Output the [x, y] coordinate of the center of the cell containing the given text.  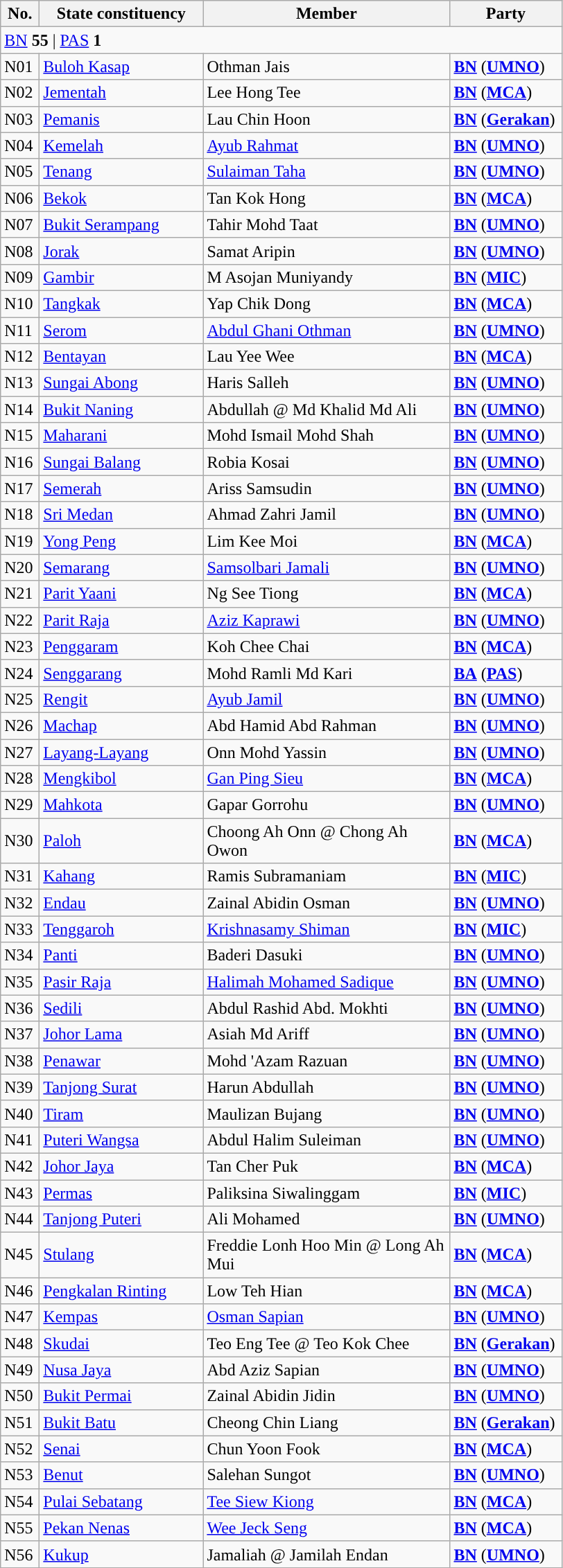
Machap [121, 725]
Mohd Ramli Md Kari [327, 673]
N29 [20, 805]
Paloh [121, 841]
BN 55 | PAS 1 [281, 40]
Bukit Permai [121, 1396]
Yong Peng [121, 541]
Jorak [121, 251]
N34 [20, 955]
Harun Abdullah [327, 1087]
N15 [20, 436]
N55 [20, 1528]
Tangkak [121, 303]
Abd Hamid Abd Rahman [327, 725]
N56 [20, 1554]
Maulizan Bujang [327, 1113]
Ayub Jamil [327, 699]
M Asojan Muniyandy [327, 277]
N41 [20, 1140]
Lau Chin Hoon [327, 119]
Parit Yaani [121, 594]
Lee Hong Tee [327, 93]
Zainal Abidin Jidin [327, 1396]
Abdullah @ Md Khalid Md Ali [327, 409]
N21 [20, 594]
N18 [20, 515]
Mohd 'Azam Razuan [327, 1061]
Member [327, 14]
N31 [20, 877]
Kukup [121, 1554]
Low Teh Hian [327, 1291]
N46 [20, 1291]
N23 [20, 646]
N27 [20, 752]
Krishnasamy Shiman [327, 929]
Mohd Ismail Mohd Shah [327, 436]
N14 [20, 409]
Panti [121, 955]
Gapar Gorrohu [327, 805]
Kempas [121, 1317]
N32 [20, 903]
Sri Medan [121, 515]
Senai [121, 1449]
N54 [20, 1501]
Bukit Naning [121, 409]
Yap Chik Dong [327, 303]
Abdul Ghani Othman [327, 331]
Permas [121, 1192]
Ramis Subramaniam [327, 877]
Robia Kosai [327, 462]
N51 [20, 1422]
Samsolbari Jamali [327, 567]
Bekok [121, 198]
Ali Mohamed [327, 1219]
Ahmad Zahri Jamil [327, 515]
Lau Yee Wee [327, 357]
N38 [20, 1061]
Pasir Raja [121, 982]
Sungai Balang [121, 462]
Tenang [121, 172]
Onn Mohd Yassin [327, 752]
N19 [20, 541]
N04 [20, 146]
Freddie Lonh Hoo Min @ Long Ah Mui [327, 1256]
Salehan Sungot [327, 1475]
N28 [20, 779]
N10 [20, 303]
Pulai Sebatang [121, 1501]
Chun Yoon Fook [327, 1449]
Stulang [121, 1256]
N16 [20, 462]
N47 [20, 1317]
Party [506, 14]
N13 [20, 383]
N08 [20, 251]
Koh Chee Chai [327, 646]
N06 [20, 198]
Mahkota [121, 805]
Penggaram [121, 646]
N01 [20, 67]
Sungai Abong [121, 383]
Serom [121, 331]
N39 [20, 1087]
Bentayan [121, 357]
Tee Siew Kiong [327, 1501]
Othman Jais [327, 67]
N17 [20, 488]
N09 [20, 277]
Aziz Kaprawi [327, 620]
Tahir Mohd Taat [327, 224]
State constituency [121, 14]
Sedili [121, 1008]
Tiram [121, 1113]
N43 [20, 1192]
Pemanis [121, 119]
Osman Sapian [327, 1317]
N22 [20, 620]
N03 [20, 119]
N40 [20, 1113]
N44 [20, 1219]
Endau [121, 903]
Nusa Jaya [121, 1370]
N24 [20, 673]
Choong Ah Onn @ Chong Ah Owon [327, 841]
Gan Ping Sieu [327, 779]
Benut [121, 1475]
Maharani [121, 436]
Lim Kee Moi [327, 541]
N53 [20, 1475]
Parit Raja [121, 620]
N36 [20, 1008]
Johor Jaya [121, 1166]
BA (PAS) [506, 673]
N07 [20, 224]
Teo Eng Tee @ Teo Kok Chee [327, 1344]
Mengkibol [121, 779]
Semarang [121, 567]
N49 [20, 1370]
N35 [20, 982]
Rengit [121, 699]
Ayub Rahmat [327, 146]
Skudai [121, 1344]
N12 [20, 357]
No. [20, 14]
N48 [20, 1344]
Tan Kok Hong [327, 198]
N42 [20, 1166]
N37 [20, 1034]
Asiah Md Ariff [327, 1034]
N26 [20, 725]
N33 [20, 929]
Abd Aziz Sapian [327, 1370]
Halimah Mohamed Sadique [327, 982]
Penawar [121, 1061]
Samat Aripin [327, 251]
N11 [20, 331]
Senggarang [121, 673]
Gambir [121, 277]
Bukit Batu [121, 1422]
N50 [20, 1396]
Cheong Chin Liang [327, 1422]
Wee Jeck Seng [327, 1528]
Tenggaroh [121, 929]
N05 [20, 172]
Layang-Layang [121, 752]
Abdul Rashid Abd. Mokhti [327, 1008]
N25 [20, 699]
Haris Salleh [327, 383]
N45 [20, 1256]
Tanjong Surat [121, 1087]
Sulaiman Taha [327, 172]
Paliksina Siwalinggam [327, 1192]
Ng See Tiong [327, 594]
Pekan Nenas [121, 1528]
Tan Cher Puk [327, 1166]
Jementah [121, 93]
Semerah [121, 488]
N20 [20, 567]
Kahang [121, 877]
Ariss Samsudin [327, 488]
Bukit Serampang [121, 224]
Jamaliah @ Jamilah Endan [327, 1554]
Pengkalan Rinting [121, 1291]
N02 [20, 93]
N52 [20, 1449]
Kemelah [121, 146]
Tanjong Puteri [121, 1219]
Johor Lama [121, 1034]
Abdul Halim Suleiman [327, 1140]
Baderi Dasuki [327, 955]
N30 [20, 841]
Puteri Wangsa [121, 1140]
Buloh Kasap [121, 67]
Zainal Abidin Osman [327, 903]
